Return [x, y] of the center of cell containing provided text 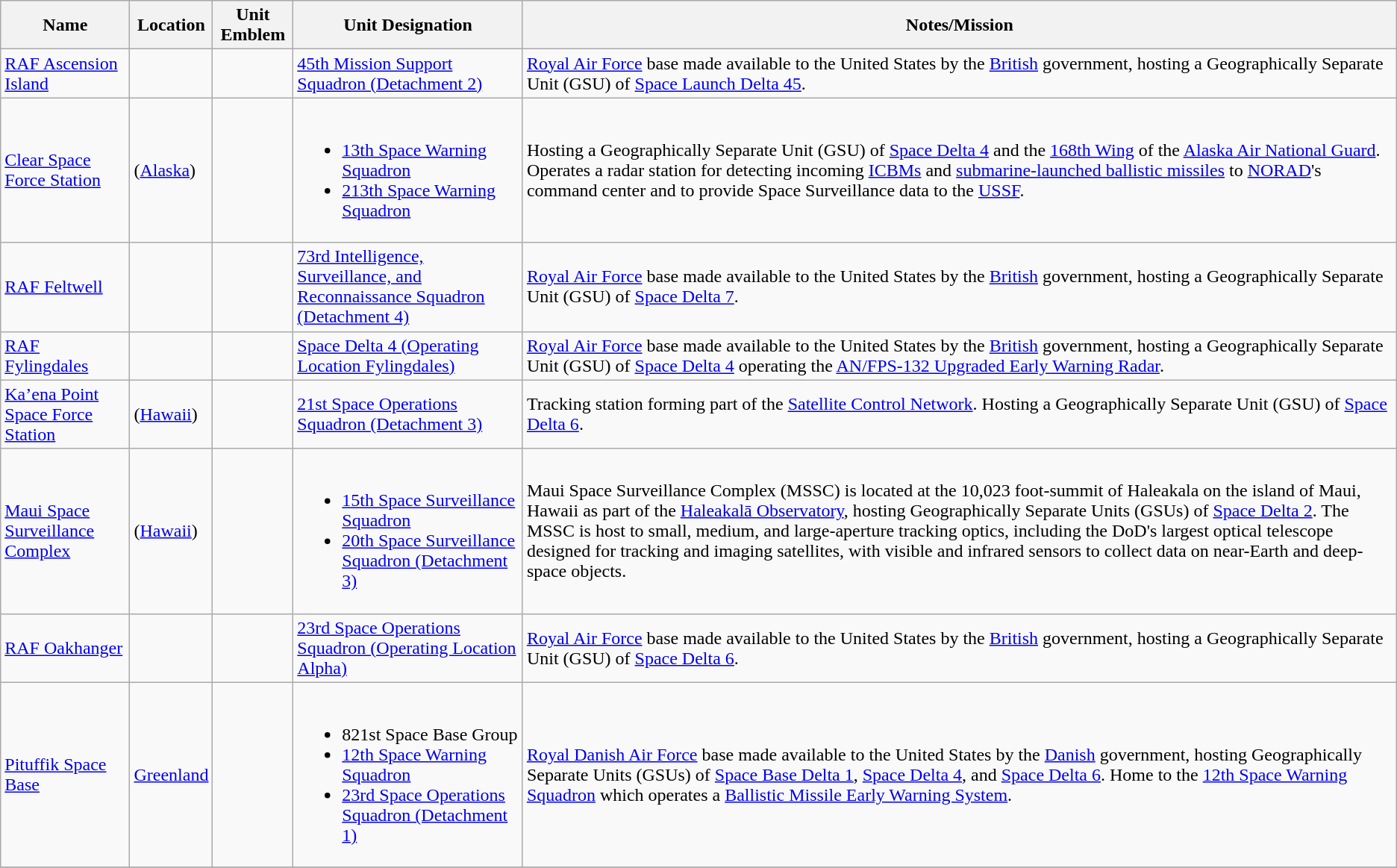
RAF Ascension Island [66, 73]
73rd Intelligence, Surveillance, and Reconnaissance Squadron (Detachment 4) [408, 287]
Tracking station forming part of the Satellite Control Network. Hosting a Geographically Separate Unit (GSU) of Space Delta 6. [960, 414]
(Alaska) [172, 170]
Royal Air Force base made available to the United States by the British government, hosting a Geographically Separate Unit (GSU) of Space Delta 7. [960, 287]
Notes/Mission [960, 25]
Royal Air Force base made available to the United States by the British government, hosting a Geographically Separate Unit (GSU) of Space Delta 6. [960, 648]
21st Space Operations Squadron (Detachment 3) [408, 414]
Pituffik Space Base [66, 775]
45th Mission Support Squadron (Detachment 2) [408, 73]
Space Delta 4 (Operating Location Fylingdales) [408, 355]
Unit Designation [408, 25]
Location [172, 25]
821st Space Base Group12th Space Warning Squadron23rd Space Operations Squadron (Detachment 1) [408, 775]
15th Space Surveillance Squadron20th Space Surveillance Squadron (Detachment 3) [408, 531]
13th Space Warning Squadron213th Space Warning Squadron [408, 170]
Greenland [172, 775]
Maui Space Surveillance Complex [66, 531]
Name [66, 25]
RAF Feltwell [66, 287]
RAF Oakhanger [66, 648]
Ka’ena Point Space Force Station [66, 414]
Clear Space Force Station [66, 170]
Unit Emblem [253, 25]
23rd Space Operations Squadron (Operating Location Alpha) [408, 648]
RAF Fylingdales [66, 355]
